Scan for the cell matching the given text and deliver its [x, y] coordinate at center. 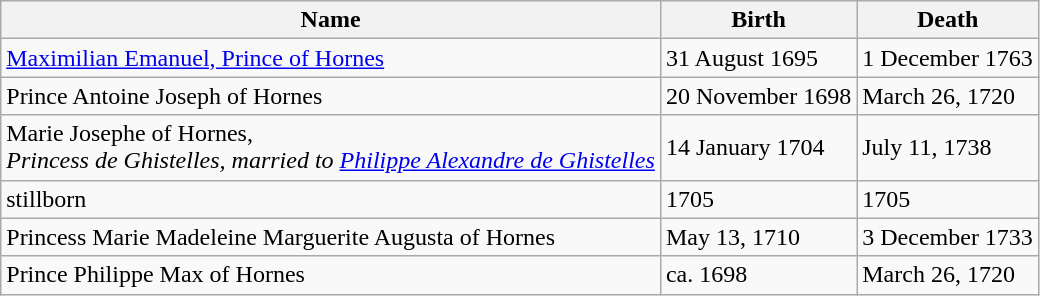
14 January 1704 [758, 148]
July 11, 1738 [948, 148]
Princess Marie Madeleine Marguerite Augusta of Hornes [331, 237]
stillborn [331, 199]
Prince Philippe Max of Hornes [331, 275]
Prince Antoine Joseph of Hornes [331, 96]
Marie Josephe of Hornes,Princess de Ghistelles, married to Philippe Alexandre de Ghistelles [331, 148]
20 November 1698 [758, 96]
Maximilian Emanuel, Prince of Hornes [331, 58]
Birth [758, 20]
1 December 1763 [948, 58]
Death [948, 20]
ca. 1698 [758, 275]
31 August 1695 [758, 58]
Name [331, 20]
3 December 1733 [948, 237]
May 13, 1710 [758, 237]
